Scan for the cell matching the given text and deliver its (X, Y) coordinate at center. 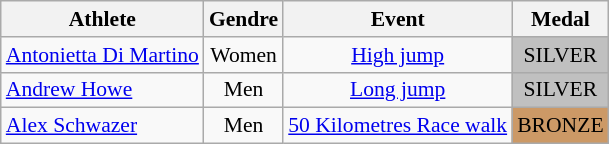
Gendre (244, 19)
Long jump (398, 90)
Andrew Howe (102, 90)
50 Kilometres Race walk (398, 126)
Women (244, 55)
BRONZE (560, 126)
Event (398, 19)
Alex Schwazer (102, 126)
Athlete (102, 19)
Medal (560, 19)
High jump (398, 55)
Antonietta Di Martino (102, 55)
